Identify which cell holds the provided text, then report its [X, Y] central coordinate. 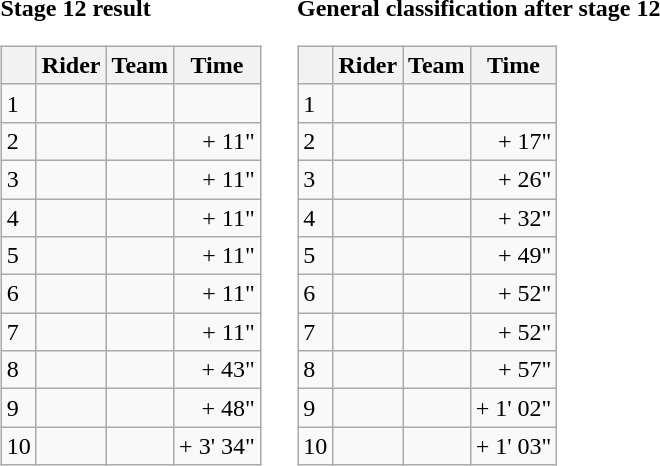
+ 17" [514, 141]
+ 32" [514, 217]
+ 26" [514, 179]
+ 48" [218, 408]
+ 43" [218, 370]
+ 49" [514, 256]
+ 1' 03" [514, 446]
+ 3' 34" [218, 446]
+ 57" [514, 370]
+ 1' 02" [514, 408]
